Detect which cell encompasses the target text, then output its (x, y) center coordinate. 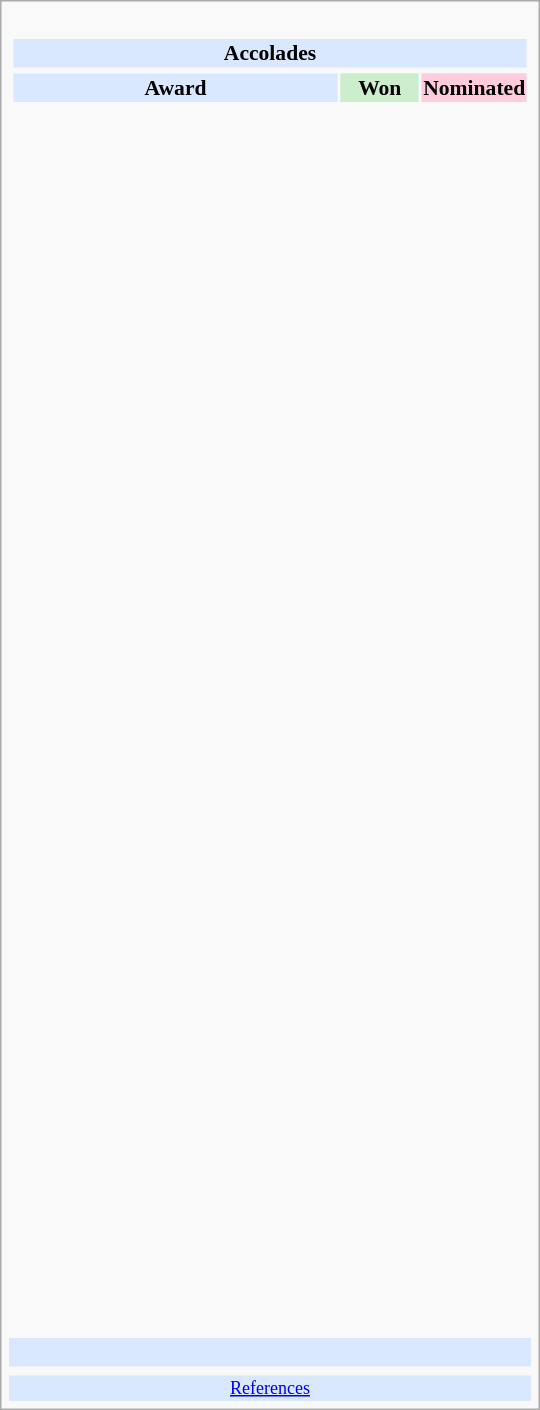
Award (175, 87)
Nominated (474, 87)
Accolades (270, 53)
Accolades Award Won Nominated (270, 672)
Won (380, 87)
References (270, 1388)
